Locate the cell with the specified text and output its (X, Y) center coordinate. 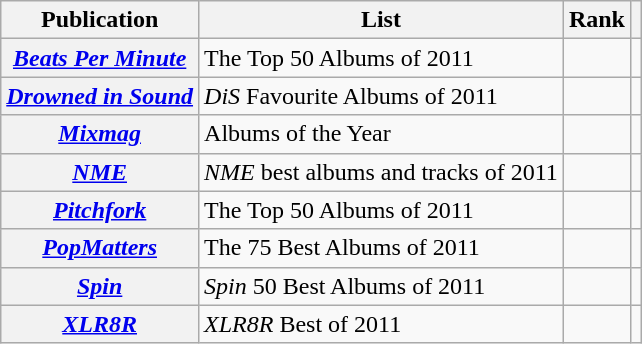
Rank (596, 20)
The 75 Best Albums of 2011 (382, 248)
Publication (100, 20)
XLR8R Best of 2011 (382, 324)
Drowned in Sound (100, 96)
NME (100, 172)
Beats Per Minute (100, 58)
List (382, 20)
Pitchfork (100, 210)
Mixmag (100, 134)
Spin (100, 286)
Albums of the Year (382, 134)
NME best albums and tracks of 2011 (382, 172)
PopMatters (100, 248)
DiS Favourite Albums of 2011 (382, 96)
XLR8R (100, 324)
Spin 50 Best Albums of 2011 (382, 286)
